Scan for the cell matching the given text and deliver its (x, y) coordinate at center. 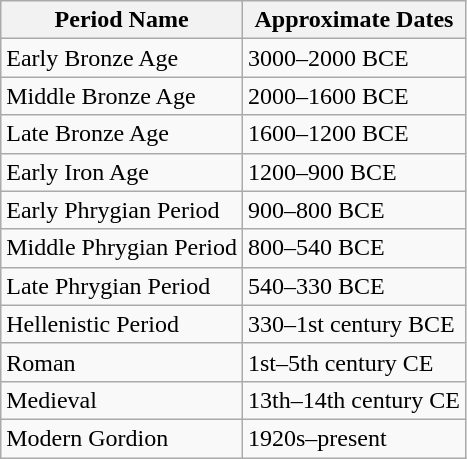
Late Bronze Age (122, 134)
Roman (122, 362)
Medieval (122, 400)
Period Name (122, 20)
Late Phrygian Period (122, 286)
Approximate Dates (354, 20)
Early Phrygian Period (122, 210)
900–800 BCE (354, 210)
330–1st century BCE (354, 324)
1920s–present (354, 438)
Modern Gordion (122, 438)
Early Bronze Age (122, 58)
1600–1200 BCE (354, 134)
2000–1600 BCE (354, 96)
Middle Phrygian Period (122, 248)
Early Iron Age (122, 172)
1200–900 BCE (354, 172)
Middle Bronze Age (122, 96)
Hellenistic Period (122, 324)
1st–5th century CE (354, 362)
540–330 BCE (354, 286)
13th–14th century CE (354, 400)
800–540 BCE (354, 248)
3000–2000 BCE (354, 58)
